Output the (x, y) coordinate of the center of the cell containing the given text.  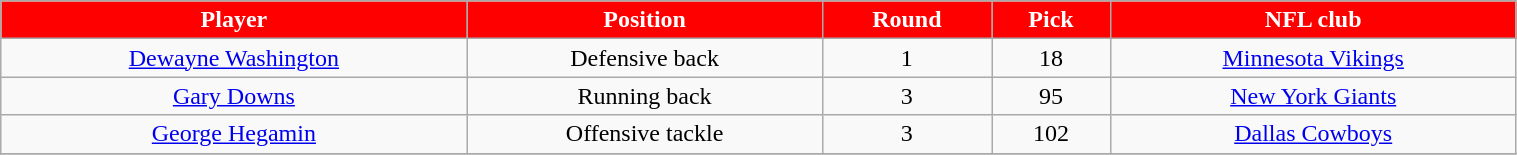
George Hegamin (234, 134)
Round (906, 20)
Gary Downs (234, 96)
18 (1052, 58)
Running back (644, 96)
102 (1052, 134)
Offensive tackle (644, 134)
Dewayne Washington (234, 58)
New York Giants (1313, 96)
Pick (1052, 20)
Player (234, 20)
Defensive back (644, 58)
Minnesota Vikings (1313, 58)
NFL club (1313, 20)
Position (644, 20)
1 (906, 58)
Dallas Cowboys (1313, 134)
95 (1052, 96)
